For the text-containing cell, return its midpoint in (x, y) coordinate format. 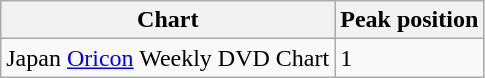
1 (410, 58)
Peak position (410, 20)
Chart (168, 20)
Japan Oricon Weekly DVD Chart (168, 58)
